Locate the cell with the specified text and output its [X, Y] center coordinate. 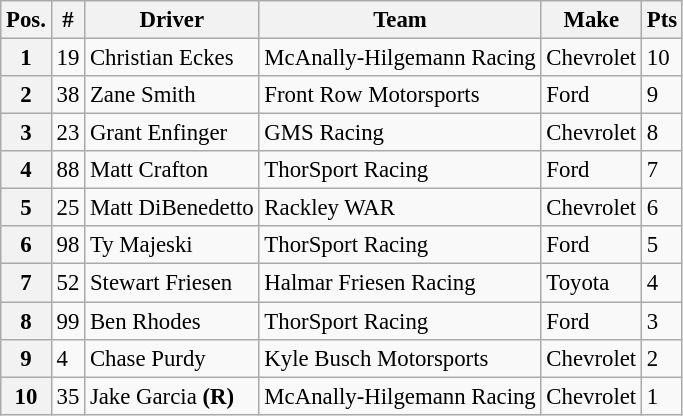
Chase Purdy [172, 358]
Driver [172, 20]
Ty Majeski [172, 245]
# [68, 20]
Make [591, 20]
Grant Enfinger [172, 133]
38 [68, 95]
Rackley WAR [400, 208]
GMS Racing [400, 133]
Pts [662, 20]
35 [68, 396]
Front Row Motorsports [400, 95]
Matt DiBenedetto [172, 208]
99 [68, 321]
Christian Eckes [172, 58]
Pos. [26, 20]
Ben Rhodes [172, 321]
Team [400, 20]
Zane Smith [172, 95]
23 [68, 133]
Kyle Busch Motorsports [400, 358]
Jake Garcia (R) [172, 396]
Stewart Friesen [172, 283]
Toyota [591, 283]
19 [68, 58]
Matt Crafton [172, 170]
52 [68, 283]
Halmar Friesen Racing [400, 283]
98 [68, 245]
88 [68, 170]
25 [68, 208]
